Search for the cell housing the specified text and yield its (X, Y) center coordinate. 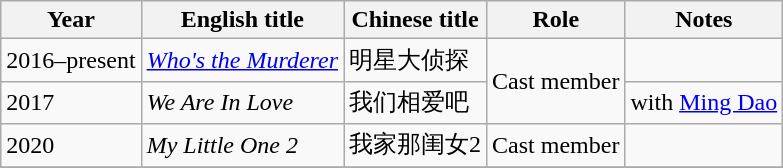
Who's the Murderer (242, 60)
Notes (704, 20)
我家那闺女2 (416, 146)
2016–present (71, 60)
Role (556, 20)
English title (242, 20)
我们相爱吧 (416, 102)
We Are In Love (242, 102)
Chinese title (416, 20)
2020 (71, 146)
My Little One 2 (242, 146)
2017 (71, 102)
Year (71, 20)
明星大侦探 (416, 60)
with Ming Dao (704, 102)
